Provide the [X, Y] coordinate of the cell's center where the given text is located.  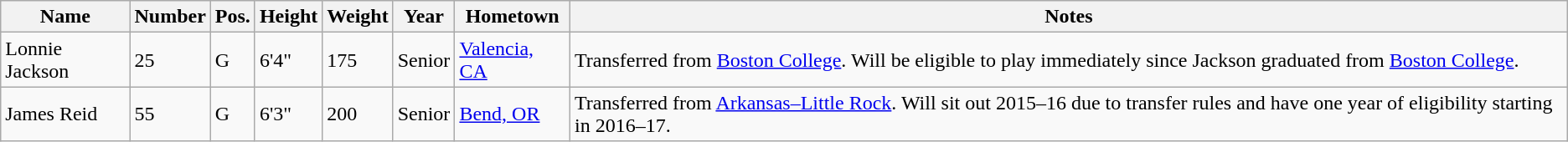
Pos. [233, 17]
175 [358, 60]
Notes [1069, 17]
Transferred from Arkansas–Little Rock. Will sit out 2015–16 due to transfer rules and have one year of eligibility starting in 2016–17. [1069, 114]
Weight [358, 17]
Height [288, 17]
Bend, OR [513, 114]
Number [170, 17]
James Reid [65, 114]
55 [170, 114]
Name [65, 17]
200 [358, 114]
Hometown [513, 17]
6'4" [288, 60]
Transferred from Boston College. Will be eligible to play immediately since Jackson graduated from Boston College. [1069, 60]
Valencia, CA [513, 60]
6'3" [288, 114]
Year [424, 17]
Lonnie Jackson [65, 60]
25 [170, 60]
